Provide the [X, Y] coordinate of the cell's center where the given text is located.  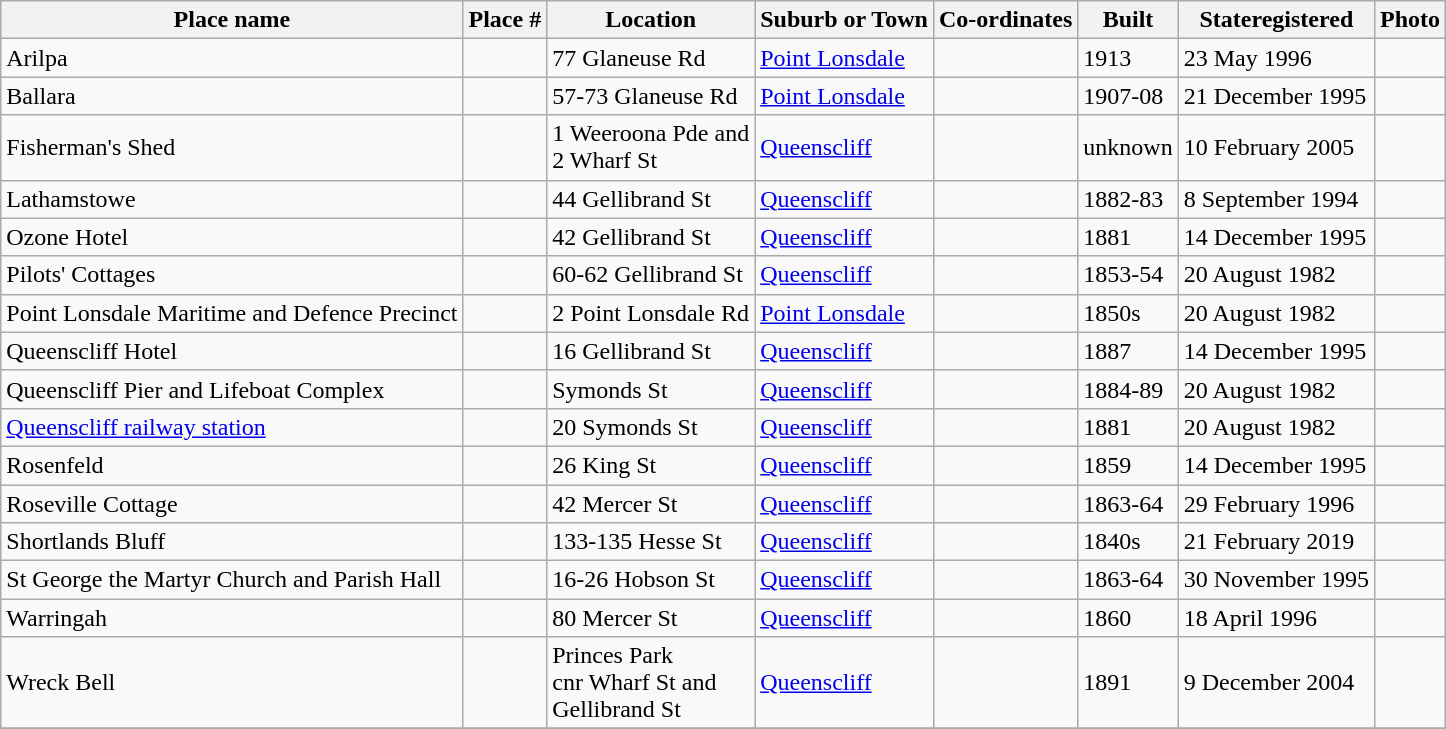
Ozone Hotel [232, 237]
Arilpa [232, 58]
Wreck Bell [232, 683]
Queenscliff Pier and Lifeboat Complex [232, 389]
29 February 1996 [1276, 503]
Point Lonsdale Maritime and Defence Precinct [232, 313]
133-135 Hesse St [651, 542]
Stateregistered [1276, 20]
Queenscliff railway station [232, 427]
16 Gellibrand St [651, 351]
60-62 Gellibrand St [651, 275]
2 Point Lonsdale Rd [651, 313]
10 February 2005 [1276, 148]
1891 [1128, 683]
Photo [1410, 20]
57-73 Glaneuse Rd [651, 96]
1907-08 [1128, 96]
Rosenfeld [232, 465]
42 Mercer St [651, 503]
Warringah [232, 618]
16-26 Hobson St [651, 580]
Symonds St [651, 389]
26 King St [651, 465]
Pilots' Cottages [232, 275]
Lathamstowe [232, 199]
Built [1128, 20]
1860 [1128, 618]
Shortlands Bluff [232, 542]
Roseville Cottage [232, 503]
Princes Parkcnr Wharf St andGellibrand St [651, 683]
Queenscliff Hotel [232, 351]
Suburb or Town [844, 20]
23 May 1996 [1276, 58]
1853-54 [1128, 275]
21 February 2019 [1276, 542]
44 Gellibrand St [651, 199]
8 September 1994 [1276, 199]
18 April 1996 [1276, 618]
1882-83 [1128, 199]
80 Mercer St [651, 618]
1887 [1128, 351]
42 Gellibrand St [651, 237]
1850s [1128, 313]
Ballara [232, 96]
20 Symonds St [651, 427]
Fisherman's Shed [232, 148]
unknown [1128, 148]
1840s [1128, 542]
St George the Martyr Church and Parish Hall [232, 580]
Place # [505, 20]
9 December 2004 [1276, 683]
21 December 1995 [1276, 96]
77 Glaneuse Rd [651, 58]
Co-ordinates [1005, 20]
1913 [1128, 58]
Location [651, 20]
1884-89 [1128, 389]
30 November 1995 [1276, 580]
1859 [1128, 465]
1 Weeroona Pde and 2 Wharf St [651, 148]
Place name [232, 20]
